For the text-containing cell, return its midpoint in [X, Y] coordinate format. 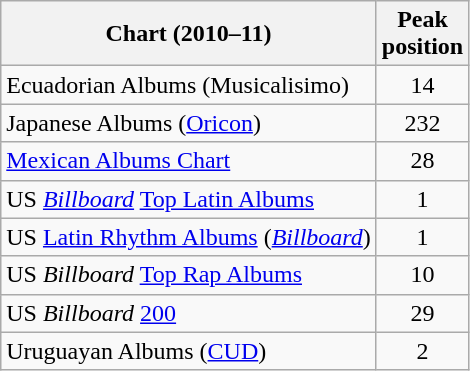
Ecuadorian Albums (Musicalisimo) [189, 85]
Japanese Albums (Oricon) [189, 123]
10 [422, 275]
US Billboard Top Rap Albums [189, 275]
Peakposition [422, 34]
US Latin Rhythm Albums (Billboard) [189, 237]
2 [422, 351]
Mexican Albums Chart [189, 161]
28 [422, 161]
14 [422, 85]
US Billboard Top Latin Albums [189, 199]
29 [422, 313]
Chart (2010–11) [189, 34]
US Billboard 200 [189, 313]
Uruguayan Albums (CUD) [189, 351]
232 [422, 123]
